Extract the (x, y) coordinate from the center of the cell holding the provided text.  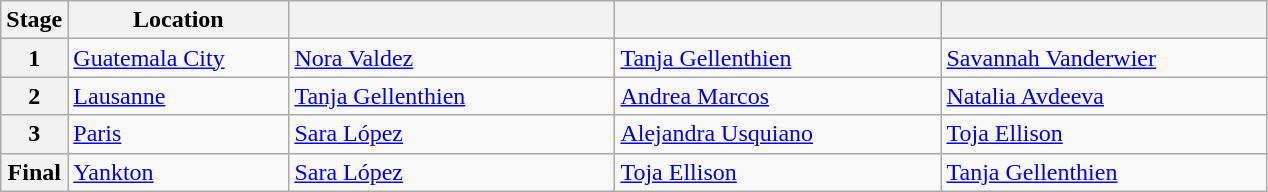
Paris (178, 134)
Guatemala City (178, 58)
Alejandra Usquiano (778, 134)
Nora Valdez (452, 58)
Yankton (178, 172)
Stage (34, 20)
Location (178, 20)
Lausanne (178, 96)
Savannah Vanderwier (1104, 58)
1 (34, 58)
Natalia Avdeeva (1104, 96)
Final (34, 172)
Andrea Marcos (778, 96)
3 (34, 134)
2 (34, 96)
